For the text-containing cell, return its midpoint in [x, y] coordinate format. 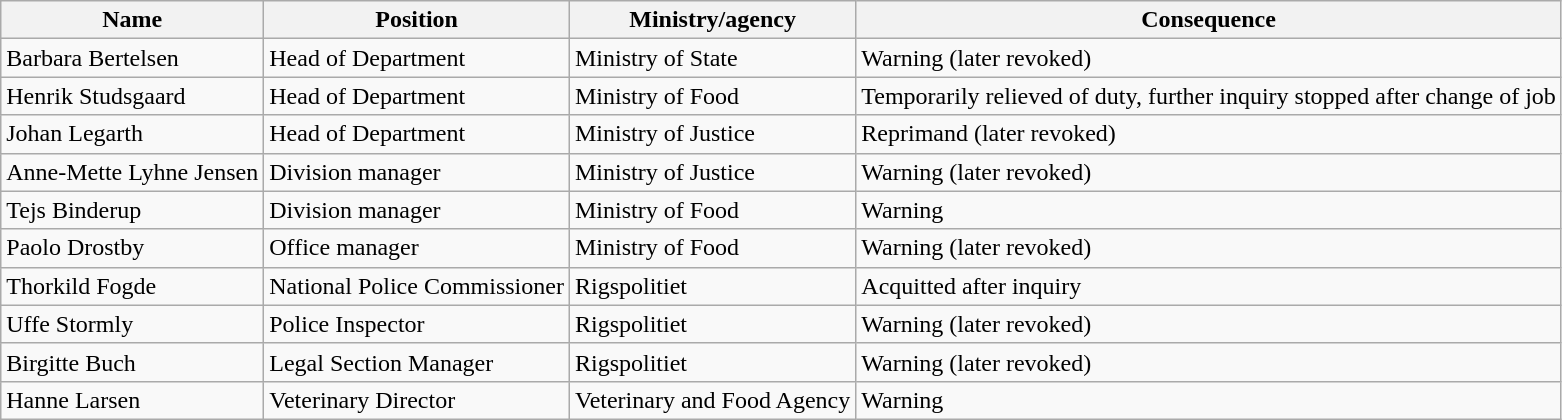
Police Inspector [417, 324]
Office manager [417, 248]
Consequence [1209, 20]
Johan Legarth [132, 134]
Veterinary and Food Agency [712, 400]
Ministry of State [712, 58]
National Police Commissioner [417, 286]
Tejs Binderup [132, 210]
Position [417, 20]
Veterinary Director [417, 400]
Anne-Mette Lyhne Jensen [132, 172]
Uffe Stormly [132, 324]
Birgitte Buch [132, 362]
Barbara Bertelsen [132, 58]
Legal Section Manager [417, 362]
Hanne Larsen [132, 400]
Paolo Drostby [132, 248]
Reprimand (later revoked) [1209, 134]
Henrik Studsgaard [132, 96]
Name [132, 20]
Temporarily relieved of duty, further inquiry stopped after change of job [1209, 96]
Acquitted after inquiry [1209, 286]
Thorkild Fogde [132, 286]
Ministry/agency [712, 20]
